Identify which cell holds the provided text, then report its (X, Y) central coordinate. 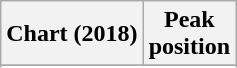
Chart (2018) (72, 34)
Peakposition (189, 34)
